Output the [X, Y] coordinate of the center of the cell containing the given text.  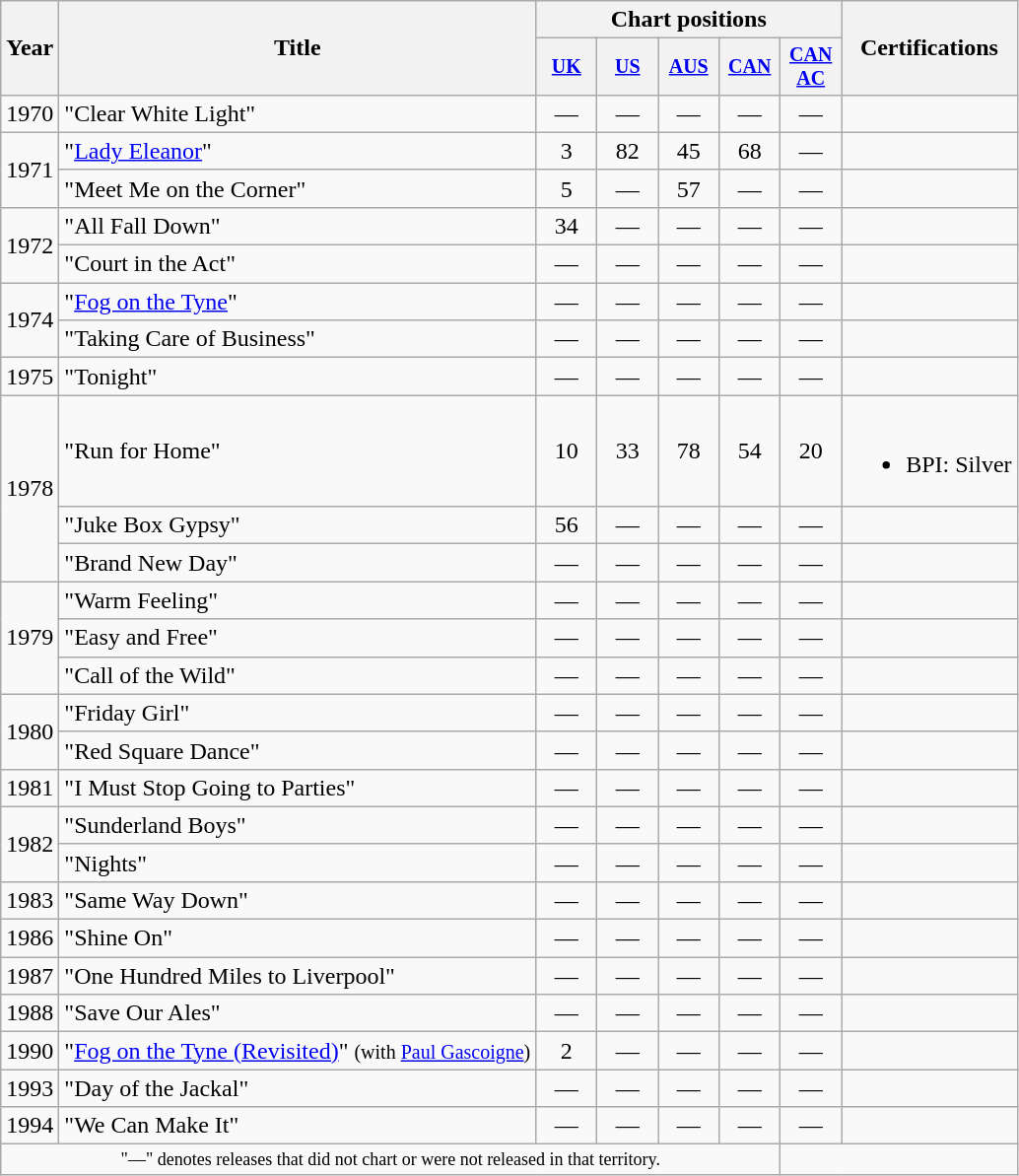
1971 [30, 170]
10 [567, 451]
"One Hundred Miles to Liverpool" [298, 976]
1980 [30, 731]
"Easy and Free" [298, 638]
"Shine On" [298, 938]
1983 [30, 900]
1982 [30, 844]
"Save Our Ales" [298, 1013]
"Fog on the Tyne" [298, 302]
3 [567, 151]
"Nights" [298, 863]
1974 [30, 320]
20 [811, 451]
1979 [30, 638]
"Meet Me on the Corner" [298, 188]
2 [567, 1051]
"Warm Feeling" [298, 600]
1981 [30, 788]
68 [750, 151]
"Court in the Act" [298, 264]
1988 [30, 1013]
BPI: Silver [929, 451]
45 [689, 151]
"All Fall Down" [298, 226]
78 [689, 451]
"Day of the Jackal" [298, 1088]
"Fog on the Tyne (Revisited)" (with Paul Gascoigne) [298, 1051]
"Lady Eleanor" [298, 151]
1994 [30, 1126]
56 [567, 525]
"Juke Box Gypsy" [298, 525]
1970 [30, 113]
"Call of the Wild" [298, 675]
"I Must Stop Going to Parties" [298, 788]
"Tonight" [298, 377]
1990 [30, 1051]
5 [567, 188]
1978 [30, 489]
1986 [30, 938]
1987 [30, 976]
CAN [750, 67]
"Taking Care of Business" [298, 339]
AUS [689, 67]
Chart positions [689, 20]
CAN AC [811, 67]
"Red Square Dance" [298, 750]
1975 [30, 377]
54 [750, 451]
Title [298, 48]
34 [567, 226]
1993 [30, 1088]
Certifications [929, 48]
57 [689, 188]
"—" denotes releases that did not chart or were not released in that territory. [390, 1159]
"Friday Girl" [298, 713]
1972 [30, 244]
"Same Way Down" [298, 900]
UK [567, 67]
"Sunderland Boys" [298, 825]
Year [30, 48]
"Run for Home" [298, 451]
82 [628, 151]
"Brand New Day" [298, 563]
"We Can Make It" [298, 1126]
US [628, 67]
"Clear White Light" [298, 113]
33 [628, 451]
